For the text-containing cell, return its midpoint in [X, Y] coordinate format. 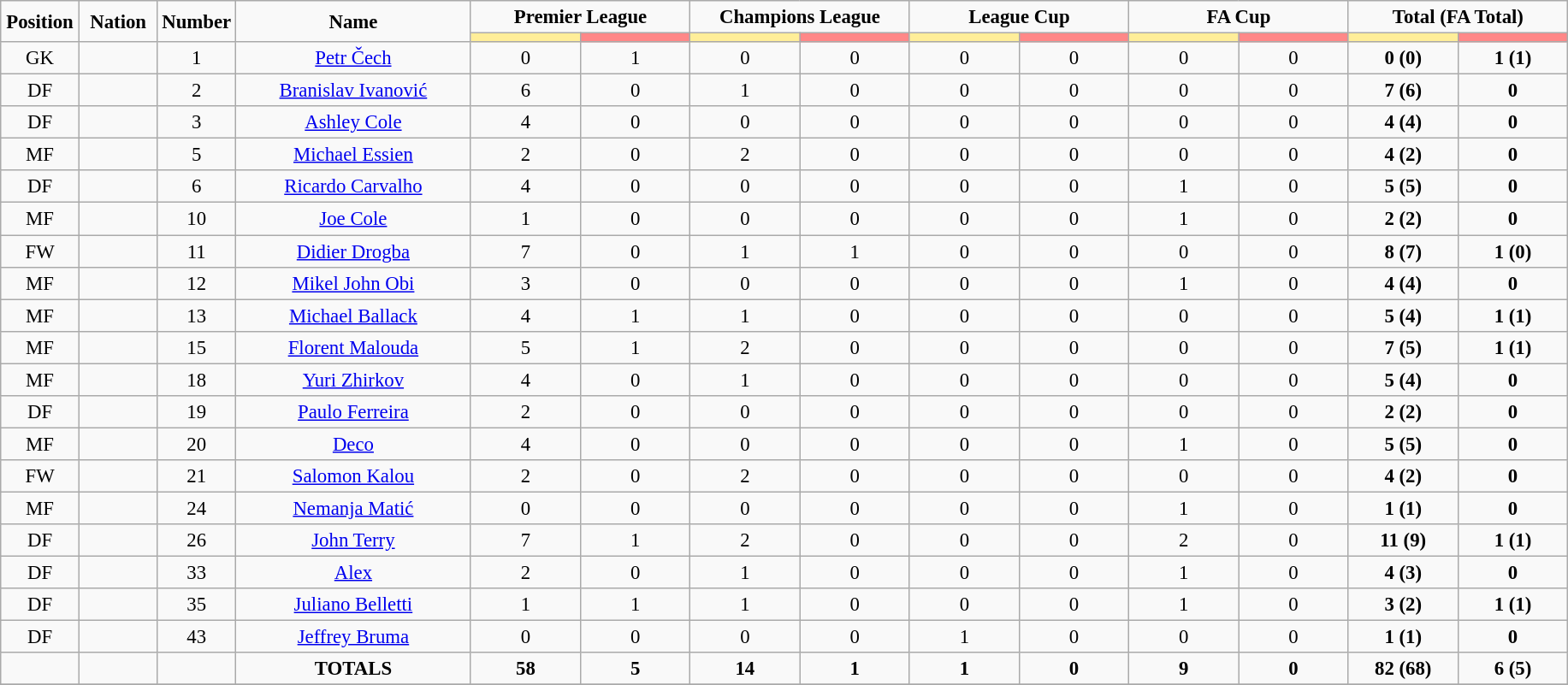
4 (3) [1403, 573]
Florent Malouda [354, 347]
John Terry [354, 540]
19 [197, 412]
Premier League [580, 17]
Petr Čech [354, 58]
26 [197, 540]
Nation [118, 21]
Ashley Cole [354, 122]
Juliano Belletti [354, 605]
24 [197, 508]
0 (0) [1403, 58]
9 [1184, 669]
Number [197, 21]
Mikel John Obi [354, 283]
Jeffrey Bruma [354, 637]
33 [197, 573]
Didier Drogba [354, 251]
15 [197, 347]
12 [197, 283]
Paulo Ferreira [354, 412]
Michael Essien [354, 155]
35 [197, 605]
20 [197, 444]
Total (FA Total) [1458, 17]
58 [525, 669]
Salomon Kalou [354, 476]
7 (6) [1403, 91]
43 [197, 637]
Joe Cole [354, 219]
1 (0) [1512, 251]
10 [197, 219]
FA Cup [1239, 17]
Champions League [800, 17]
3 (2) [1403, 605]
Alex [354, 573]
13 [197, 316]
Michael Ballack [354, 316]
6 (5) [1512, 669]
Name [354, 21]
11 [197, 251]
TOTALS [354, 669]
11 (9) [1403, 540]
Ricardo Carvalho [354, 187]
Nemanja Matić [354, 508]
Position [40, 21]
Branislav Ivanović [354, 91]
82 (68) [1403, 669]
8 (7) [1403, 251]
14 [745, 669]
7 (5) [1403, 347]
Yuri Zhirkov [354, 380]
GK [40, 58]
21 [197, 476]
League Cup [1019, 17]
Deco [354, 444]
18 [197, 380]
